Capture the cell that displays the provided text and extract its (X, Y) central coordinate. 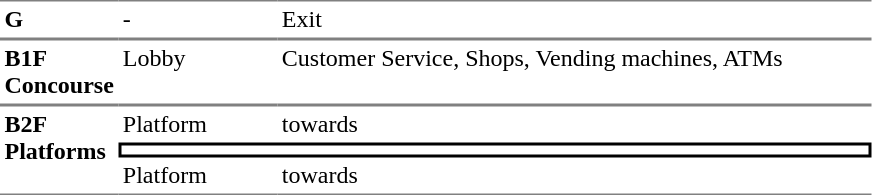
Exit (574, 20)
B2FPlatforms (59, 150)
Platform (198, 124)
G (59, 20)
B1FConcourse (59, 72)
- (198, 20)
Customer Service, Shops, Vending machines, ATMs (574, 72)
Lobby (198, 72)
towards (574, 124)
